Find where the given text appears and provide that cell's center as [X, Y] coordinate. 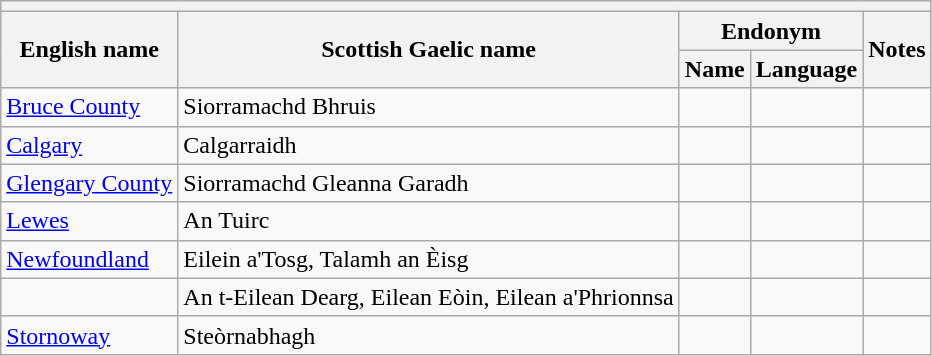
Siorramachd Gleanna Garadh [428, 183]
Glengary County [90, 183]
Bruce County [90, 107]
Calgary [90, 145]
Siorramachd Bhruis [428, 107]
Calgarraidh [428, 145]
Steòrnabhagh [428, 335]
Language [806, 69]
Eilein a'Tosg, Talamh an Èisg [428, 259]
An t-Eilean Dearg, Eilean Eòin, Eilean a'Phrionnsa [428, 297]
Notes [897, 50]
Stornoway [90, 335]
Name [714, 69]
Lewes [90, 221]
Newfoundland [90, 259]
Endonym [770, 31]
Scottish Gaelic name [428, 50]
English name [90, 50]
An Tuirc [428, 221]
